Return [X, Y] of the center of cell containing provided text 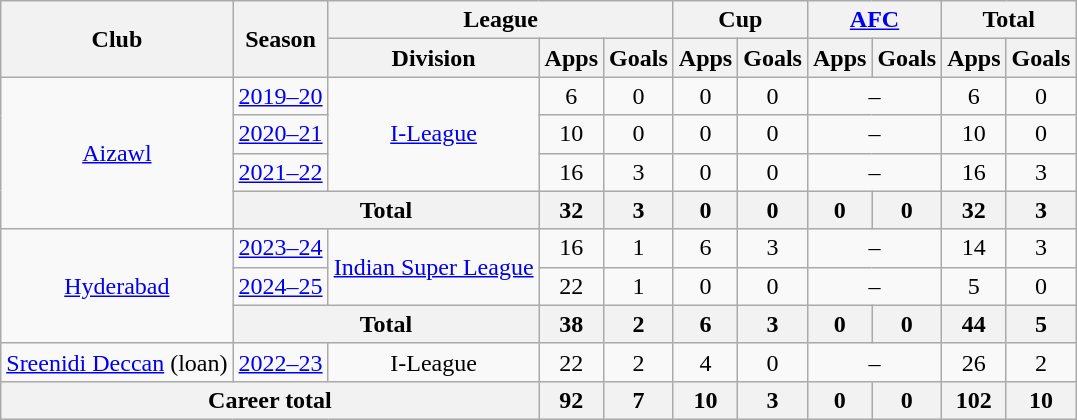
Aizawl [117, 153]
Sreenidi Deccan (loan) [117, 362]
Club [117, 39]
92 [571, 400]
2020–21 [280, 134]
102 [974, 400]
Hyderabad [117, 286]
2024–25 [280, 286]
2023–24 [280, 248]
2019–20 [280, 96]
Division [434, 58]
League [500, 20]
Indian Super League [434, 267]
2021–22 [280, 172]
4 [705, 362]
2022–23 [280, 362]
AFC [874, 20]
26 [974, 362]
14 [974, 248]
7 [639, 400]
Career total [270, 400]
Season [280, 39]
Cup [740, 20]
44 [974, 324]
38 [571, 324]
